Locate the cell with the specified text and output its [x, y] center coordinate. 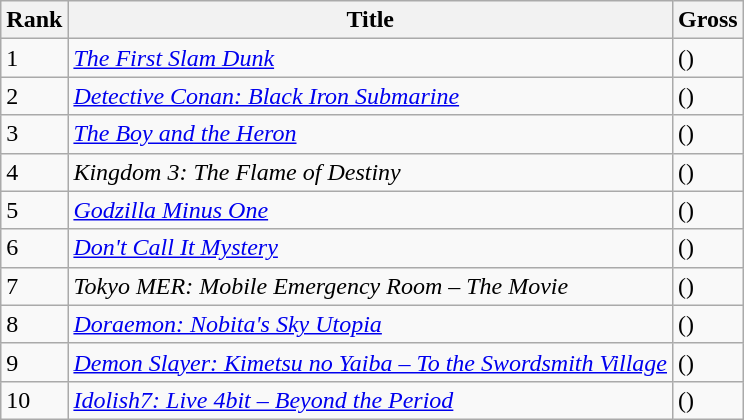
Kingdom 3: The Flame of Destiny [370, 172]
Doraemon: Nobita's Sky Utopia [370, 324]
4 [34, 172]
3 [34, 134]
Demon Slayer: Kimetsu no Yaiba – To the Swordsmith Village [370, 362]
6 [34, 248]
The First Slam Dunk [370, 58]
5 [34, 210]
Godzilla Minus One [370, 210]
7 [34, 286]
Rank [34, 20]
Tokyo MER: Mobile Emergency Room – The Movie [370, 286]
8 [34, 324]
10 [34, 400]
Title [370, 20]
Gross [708, 20]
1 [34, 58]
Detective Conan: Black Iron Submarine [370, 96]
Idolish7: Live 4bit – Beyond the Period [370, 400]
Don't Call It Mystery [370, 248]
9 [34, 362]
The Boy and the Heron [370, 134]
2 [34, 96]
